From the cell containing the given text, extract its center point as [x, y] coordinate. 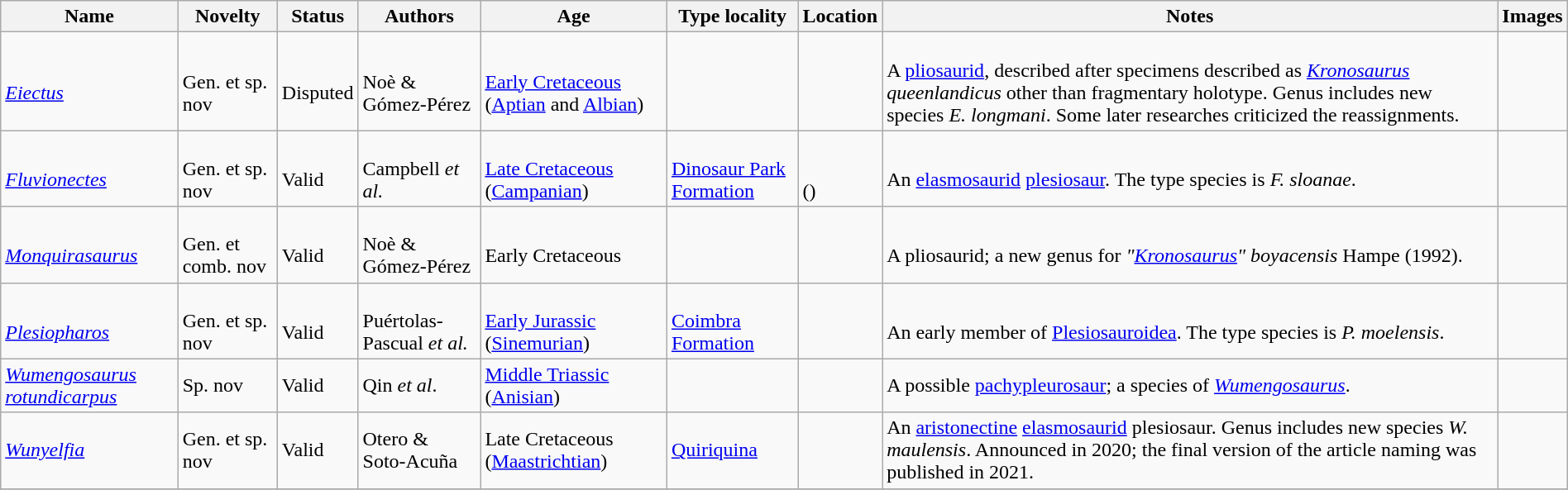
Name [89, 17]
Authors [419, 17]
Late Cretaceous (Campanian) [574, 169]
A pliosaurid; a new genus for "Kronosaurus" boyacensis Hampe (1992). [1190, 245]
Monquirasaurus [89, 245]
An early member of Plesiosauroidea. The type species is P. moelensis. [1190, 321]
Middle Triassic (Anisian) [574, 385]
Qin et al. [419, 385]
Quiriquina [732, 450]
Eiectus [89, 81]
Status [318, 17]
() [840, 169]
Age [574, 17]
Type locality [732, 17]
A possible pachypleurosaur; a species of Wumengosaurus. [1190, 385]
Wunyelfia [89, 450]
Sp. nov [227, 385]
Puértolas-Pascual et al. [419, 321]
Novelty [227, 17]
Images [1532, 17]
Early Jurassic (Sinemurian) [574, 321]
Late Cretaceous (Maastrichtian) [574, 450]
Fluvionectes [89, 169]
An elasmosaurid plesiosaur. The type species is F. sloanae. [1190, 169]
Notes [1190, 17]
Coimbra Formation [732, 321]
Campbell et al. [419, 169]
Plesiopharos [89, 321]
Early Cretaceous (Aptian and Albian) [574, 81]
Early Cretaceous [574, 245]
Location [840, 17]
Disputed [318, 81]
Otero & Soto-Acuña [419, 450]
Gen. et comb. nov [227, 245]
Dinosaur Park Formation [732, 169]
Wumengosaurus rotundicarpus [89, 385]
